Capture the cell that displays the provided text and extract its (x, y) central coordinate. 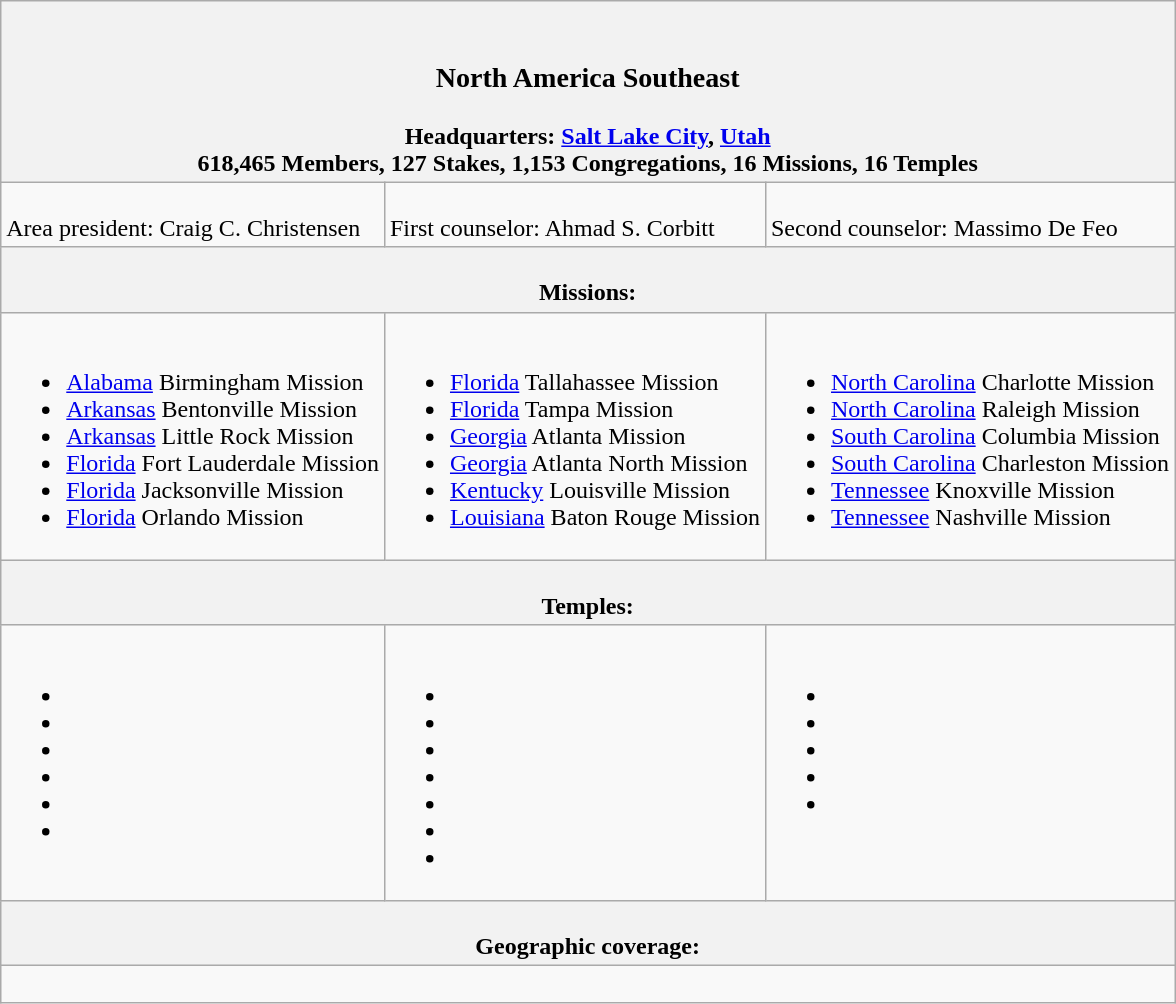
North America SoutheastHeadquarters: Salt Lake City, Utah618,465 Members, 127 Stakes, 1,153 Congregations, 16 Missions, 16 Temples (588, 92)
Area president: Craig C. Christensen (193, 214)
Second counselor: Massimo De Feo (970, 214)
Geographic coverage: (588, 932)
Missions: (588, 280)
First counselor: Ahmad S. Corbitt (574, 214)
Temples: (588, 592)
